Search for the cell housing the specified text and yield its [x, y] center coordinate. 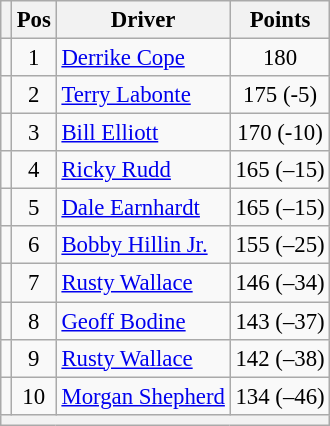
146 (–34) [280, 283]
180 [280, 58]
Morgan Shepherd [143, 396]
4 [34, 170]
Derrike Cope [143, 58]
155 (–25) [280, 245]
142 (–38) [280, 358]
Driver [143, 20]
Geoff Bodine [143, 321]
Terry Labonte [143, 95]
170 (-10) [280, 133]
Bill Elliott [143, 133]
Bobby Hillin Jr. [143, 245]
10 [34, 396]
6 [34, 245]
175 (-5) [280, 95]
2 [34, 95]
134 (–46) [280, 396]
Dale Earnhardt [143, 208]
1 [34, 58]
Pos [34, 20]
9 [34, 358]
8 [34, 321]
Points [280, 20]
5 [34, 208]
3 [34, 133]
Ricky Rudd [143, 170]
143 (–37) [280, 321]
7 [34, 283]
